From the cell containing the given text, extract its center point as (x, y) coordinate. 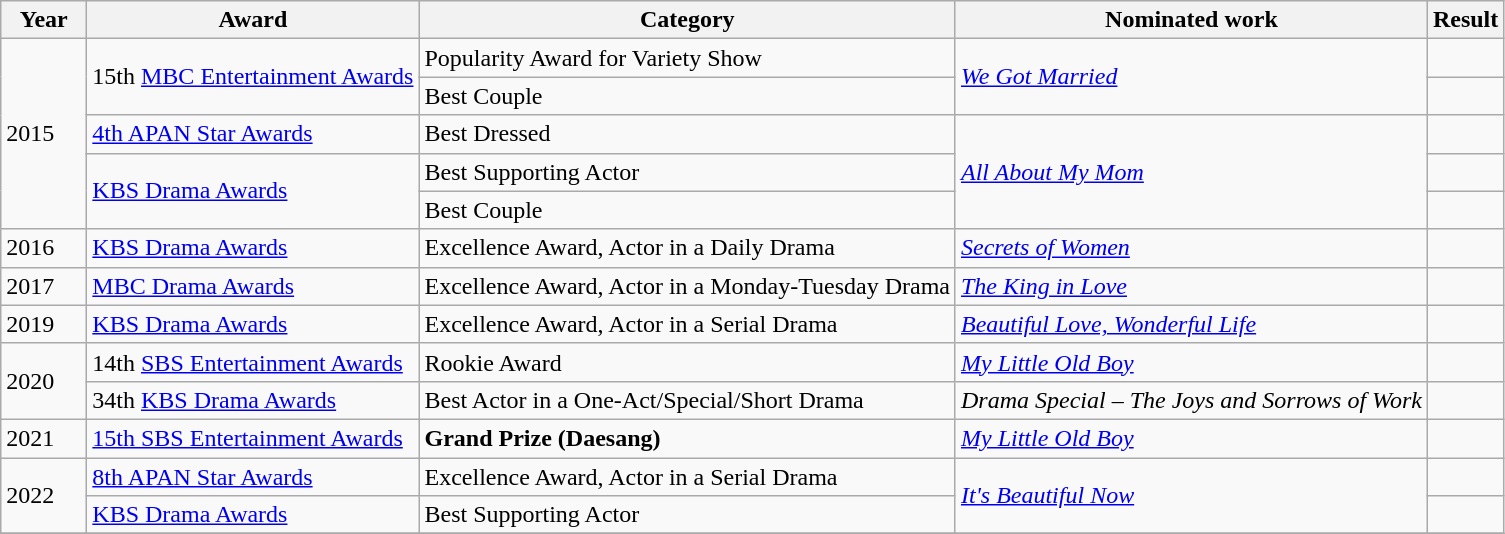
Excellence Award, Actor in a Daily Drama (687, 248)
Grand Prize (Daesang) (687, 438)
Rookie Award (687, 362)
Best Dressed (687, 134)
15th SBS Entertainment Awards (253, 438)
Year (44, 20)
14th SBS Entertainment Awards (253, 362)
2016 (44, 248)
2021 (44, 438)
15th MBC Entertainment Awards (253, 77)
2022 (44, 496)
All About My Mom (1191, 172)
Award (253, 20)
2019 (44, 324)
Beautiful Love, Wonderful Life (1191, 324)
It's Beautiful Now (1191, 496)
2017 (44, 286)
Nominated work (1191, 20)
Best Actor in a One-Act/Special/Short Drama (687, 400)
2015 (44, 134)
2020 (44, 381)
Result (1465, 20)
MBC Drama Awards (253, 286)
The King in Love (1191, 286)
8th APAN Star Awards (253, 477)
Popularity Award for Variety Show (687, 58)
4th APAN Star Awards (253, 134)
Drama Special – The Joys and Sorrows of Work (1191, 400)
Excellence Award, Actor in a Monday-Tuesday Drama (687, 286)
We Got Married (1191, 77)
34th KBS Drama Awards (253, 400)
Category (687, 20)
Secrets of Women (1191, 248)
